Determine the (x, y) coordinate at the center of the cell enclosing the given text.  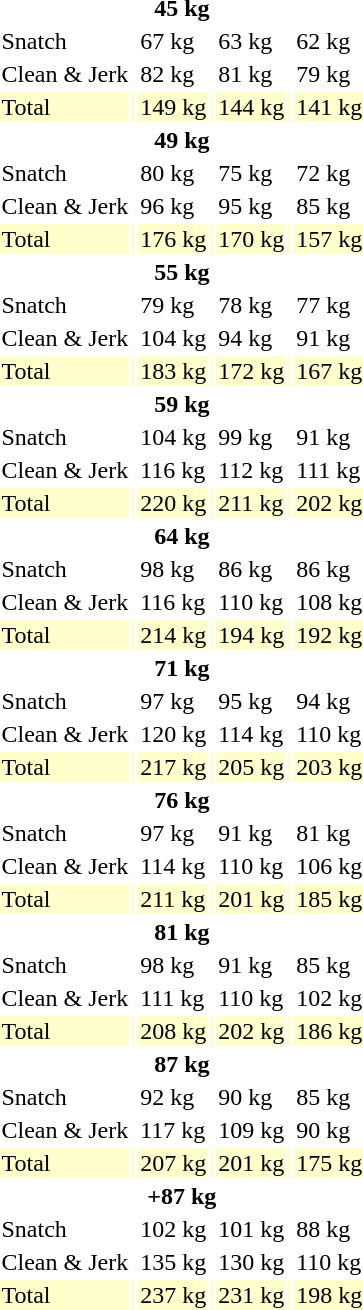
130 kg (252, 1262)
79 kg (174, 305)
149 kg (174, 107)
63 kg (252, 41)
183 kg (174, 371)
237 kg (174, 1295)
90 kg (252, 1097)
102 kg (174, 1229)
96 kg (174, 206)
80 kg (174, 173)
220 kg (174, 503)
205 kg (252, 767)
135 kg (174, 1262)
75 kg (252, 173)
176 kg (174, 239)
81 kg (252, 74)
92 kg (174, 1097)
202 kg (252, 1031)
86 kg (252, 569)
67 kg (174, 41)
170 kg (252, 239)
78 kg (252, 305)
207 kg (174, 1163)
208 kg (174, 1031)
144 kg (252, 107)
101 kg (252, 1229)
231 kg (252, 1295)
94 kg (252, 338)
217 kg (174, 767)
117 kg (174, 1130)
214 kg (174, 635)
99 kg (252, 437)
82 kg (174, 74)
109 kg (252, 1130)
112 kg (252, 470)
111 kg (174, 998)
120 kg (174, 734)
194 kg (252, 635)
172 kg (252, 371)
